Search for the cell housing the specified text and yield its [x, y] center coordinate. 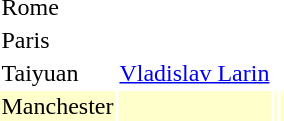
Paris [58, 40]
Manchester [58, 106]
Taiyuan [58, 73]
Vladislav Larin [194, 73]
